Determine the [X, Y] coordinate at the center of the cell enclosing the given text.  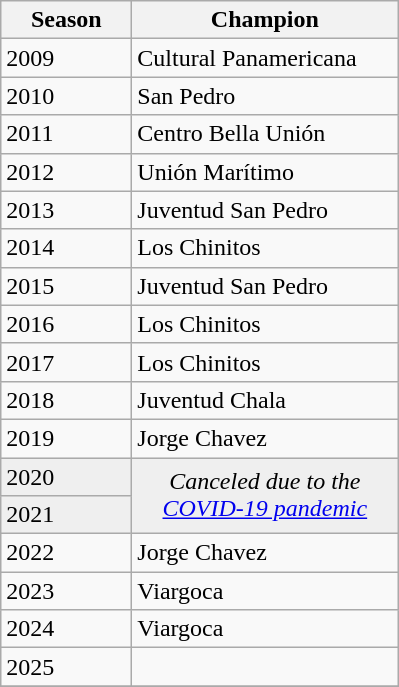
2020 [66, 477]
Unión Marítimo [265, 172]
2022 [66, 553]
Centro Bella Unión [265, 134]
2016 [66, 324]
2024 [66, 629]
2025 [66, 667]
2011 [66, 134]
2015 [66, 286]
2017 [66, 362]
2010 [66, 96]
2021 [66, 515]
2009 [66, 58]
Canceled due to the COVID-19 pandemic [265, 496]
San Pedro [265, 96]
2014 [66, 248]
Season [66, 20]
2019 [66, 438]
2023 [66, 591]
Juventud Chala [265, 400]
2012 [66, 172]
Champion [265, 20]
2013 [66, 210]
Cultural Panamericana [265, 58]
2018 [66, 400]
